Output the [X, Y] coordinate of the center of the cell containing the given text.  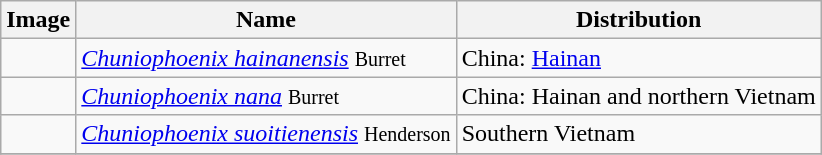
China: Hainan and northern Vietnam [638, 96]
Southern Vietnam [638, 134]
Chuniophoenix hainanensis Burret [266, 58]
Name [266, 20]
Distribution [638, 20]
Chuniophoenix nana Burret [266, 96]
Image [38, 20]
Chuniophoenix suoitienensis Henderson [266, 134]
China: Hainan [638, 58]
